Return the (X, Y) coordinate for the center point of the cell that contains the specified text.  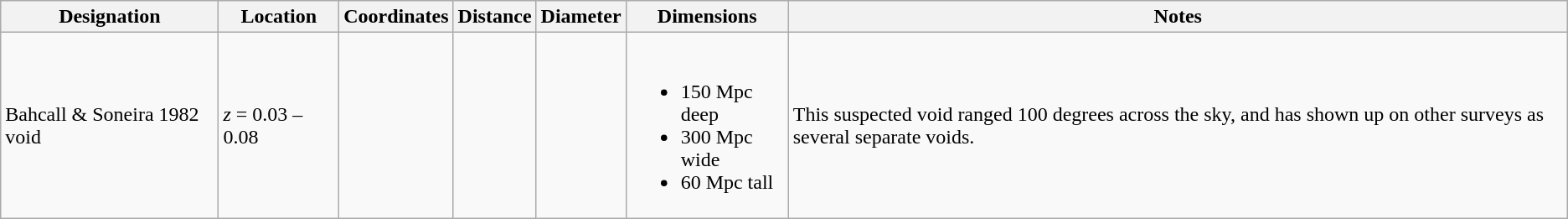
Distance (494, 17)
This suspected void ranged 100 degrees across the sky, and has shown up on other surveys as several separate voids. (1178, 126)
Coordinates (396, 17)
z = 0.03 – 0.08 (279, 126)
Dimensions (707, 17)
Diameter (581, 17)
150 Mpc deep300 Mpc wide60 Mpc tall (707, 126)
Designation (110, 17)
Bahcall & Soneira 1982 void (110, 126)
Notes (1178, 17)
Location (279, 17)
